Detect which cell encompasses the target text, then output its (x, y) center coordinate. 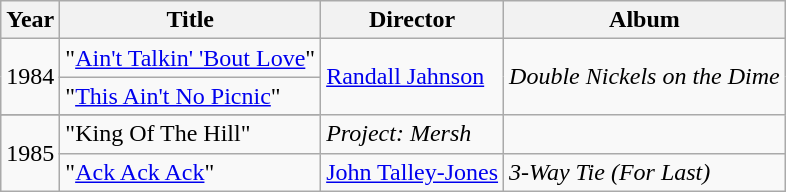
Director (412, 20)
"Ack Ack Ack" (190, 172)
Randall Jahnson (412, 77)
Title (190, 20)
"Ain't Talkin' 'Bout Love" (190, 58)
1984 (30, 77)
Double Nickels on the Dime (645, 77)
Project: Mersh (412, 134)
John Talley-Jones (412, 172)
Year (30, 20)
"King Of The Hill" (190, 134)
"This Ain't No Picnic" (190, 96)
Album (645, 20)
1985 (30, 153)
3-Way Tie (For Last) (645, 172)
